Identify which cell holds the provided text, then report its [X, Y] central coordinate. 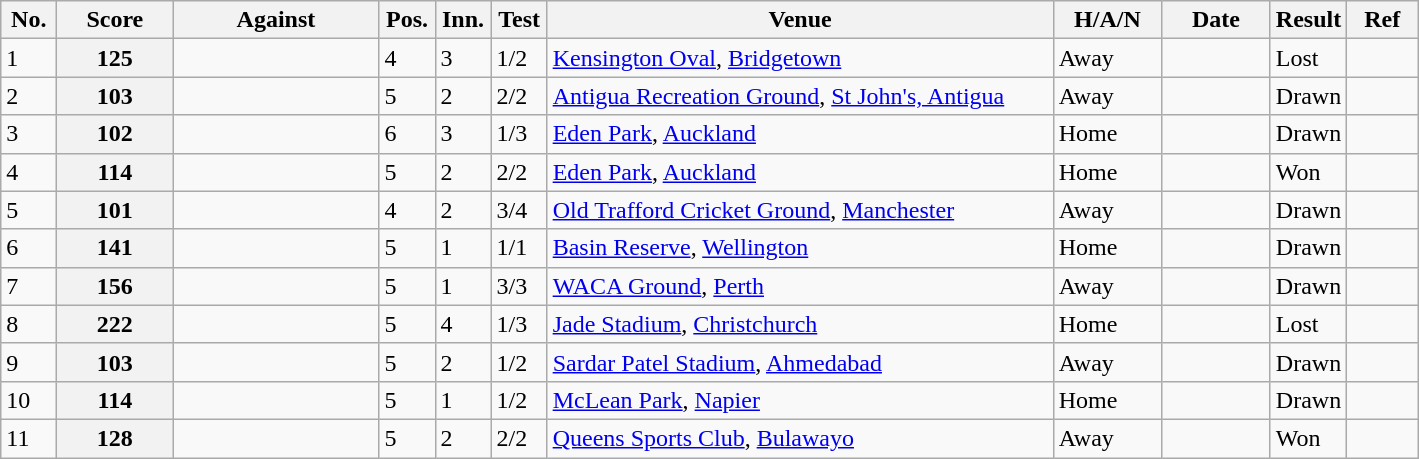
8 [29, 324]
101 [115, 210]
Sardar Patel Stadium, Ahmedabad [800, 362]
Inn. [463, 20]
Kensington Oval, Bridgetown [800, 58]
156 [115, 286]
Score [115, 20]
7 [29, 286]
Pos. [407, 20]
3/3 [519, 286]
11 [29, 438]
Test [519, 20]
Basin Reserve, Wellington [800, 248]
H/A/N [1108, 20]
Venue [800, 20]
Jade Stadium, Christchurch [800, 324]
WACA Ground, Perth [800, 286]
No. [29, 20]
McLean Park, Napier [800, 400]
Queens Sports Club, Bulawayo [800, 438]
3/4 [519, 210]
1/1 [519, 248]
222 [115, 324]
102 [115, 134]
Old Trafford Cricket Ground, Manchester [800, 210]
Ref [1382, 20]
10 [29, 400]
141 [115, 248]
125 [115, 58]
Date [1216, 20]
Against [276, 20]
Antigua Recreation Ground, St John's, Antigua [800, 96]
128 [115, 438]
9 [29, 362]
Result [1308, 20]
